Find where the given text appears and provide that cell's center as (x, y) coordinate. 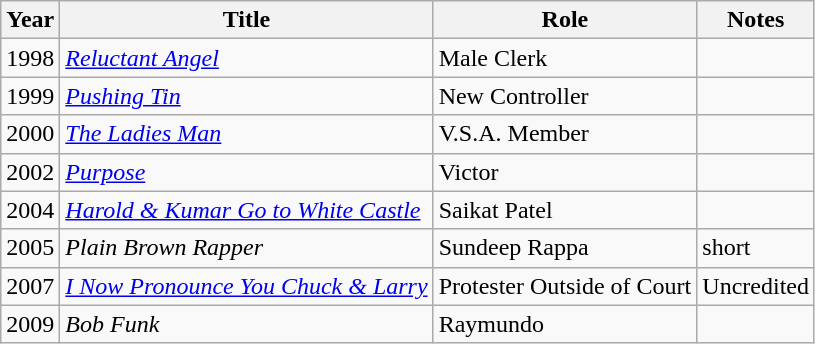
1998 (30, 58)
2004 (30, 210)
Victor (565, 172)
2002 (30, 172)
Uncredited (756, 286)
V.S.A. Member (565, 134)
New Controller (565, 96)
The Ladies Man (246, 134)
Reluctant Angel (246, 58)
Notes (756, 20)
short (756, 248)
I Now Pronounce You Chuck & Larry (246, 286)
Role (565, 20)
Protester Outside of Court (565, 286)
2000 (30, 134)
2005 (30, 248)
Bob Funk (246, 324)
Title (246, 20)
1999 (30, 96)
2009 (30, 324)
Harold & Kumar Go to White Castle (246, 210)
Raymundo (565, 324)
Sundeep Rappa (565, 248)
Male Clerk (565, 58)
Purpose (246, 172)
Year (30, 20)
Pushing Tin (246, 96)
Plain Brown Rapper (246, 248)
2007 (30, 286)
Saikat Patel (565, 210)
